Locate the cell with the specified text and output its [X, Y] center coordinate. 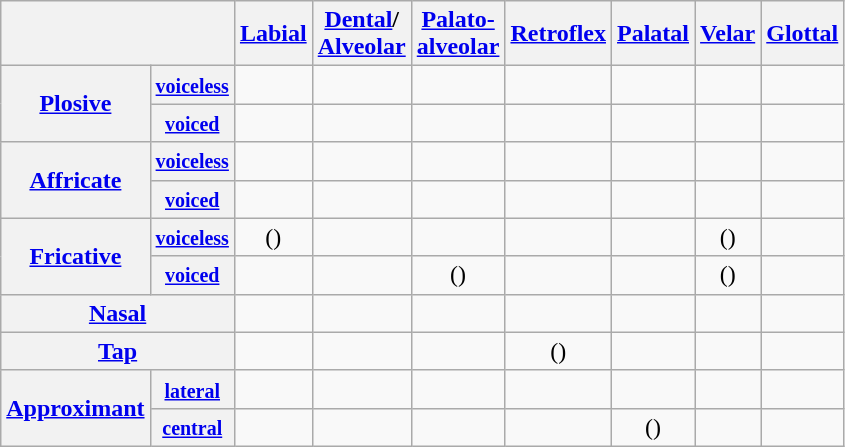
Dental/Alveolar [362, 34]
Affricate [76, 180]
Palato-alveolar [458, 34]
Retroflex [558, 34]
Plosive [76, 104]
Glottal [802, 34]
central [192, 427]
Tap [118, 351]
lateral [192, 389]
Palatal [654, 34]
Labial [273, 34]
Nasal [118, 313]
Approximant [76, 408]
Velar [728, 34]
Fricative [76, 256]
